Detect which cell encompasses the target text, then output its (x, y) center coordinate. 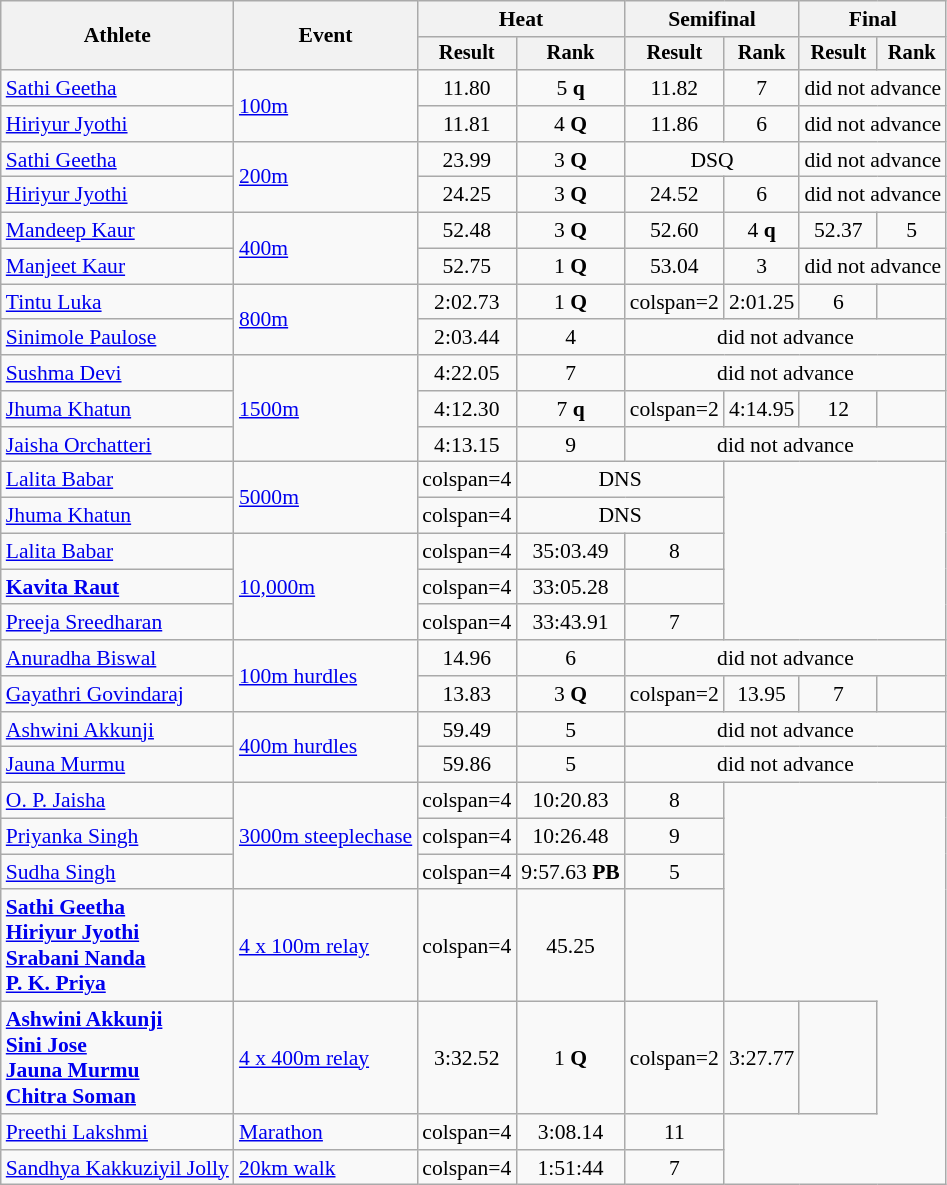
Final (872, 19)
Gayathri Govindaraj (118, 694)
Event (326, 36)
13.95 (762, 694)
400m (326, 248)
10,000m (326, 588)
Ashwini AkkunjiSini JoseJauna MurmuChitra Soman (118, 1058)
400m hurdles (326, 748)
3:27.77 (762, 1058)
Jauna Murmu (118, 765)
11.82 (674, 88)
Sathi GeethaHiriyur JyothiSrabani NandaP. K. Priya (118, 946)
53.04 (674, 267)
12 (838, 409)
100m (326, 106)
52.37 (838, 231)
Athlete (118, 36)
Semifinal (712, 19)
10:26.48 (570, 837)
3 (762, 267)
33:43.91 (570, 623)
Heat (521, 19)
23.99 (466, 160)
2:02.73 (466, 302)
4 (570, 338)
4:14.95 (762, 409)
800m (326, 320)
24.52 (674, 195)
4 x 400m relay (326, 1058)
4:13.15 (466, 445)
2:01.25 (762, 302)
Sushma Devi (118, 373)
1500m (326, 408)
Ashwini Akkunji (118, 730)
Marathon (326, 1132)
11.86 (674, 124)
52.48 (466, 231)
Preethi Lakshmi (118, 1132)
45.25 (570, 946)
2:03.44 (466, 338)
5 q (570, 88)
52.60 (674, 231)
4 x 100m relay (326, 946)
24.25 (466, 195)
Manjeet Kaur (118, 267)
4 Q (570, 124)
14.96 (466, 658)
52.75 (466, 267)
Sinimole Paulose (118, 338)
7 q (570, 409)
9:57.63 PB (570, 872)
10:20.83 (570, 801)
Kavita Raut (118, 587)
3:32.52 (466, 1058)
Priyanka Singh (118, 837)
13.83 (466, 694)
DSQ (712, 160)
100m hurdles (326, 676)
3:08.14 (570, 1132)
11.80 (466, 88)
Preeja Sreedharan (118, 623)
5000m (326, 498)
Sudha Singh (118, 872)
33:05.28 (570, 587)
Tintu Luka (118, 302)
4:12.30 (466, 409)
35:03.49 (570, 552)
59.49 (466, 730)
Mandeep Kaur (118, 231)
59.86 (466, 765)
O. P. Jaisha (118, 801)
3000m steeplechase (326, 836)
4 q (762, 231)
11 (674, 1132)
Jaisha Orchatteri (118, 445)
200m (326, 178)
4:22.05 (466, 373)
11.81 (466, 124)
Anuradha Biswal (118, 658)
